Scan for the cell matching the given text and deliver its (x, y) coordinate at center. 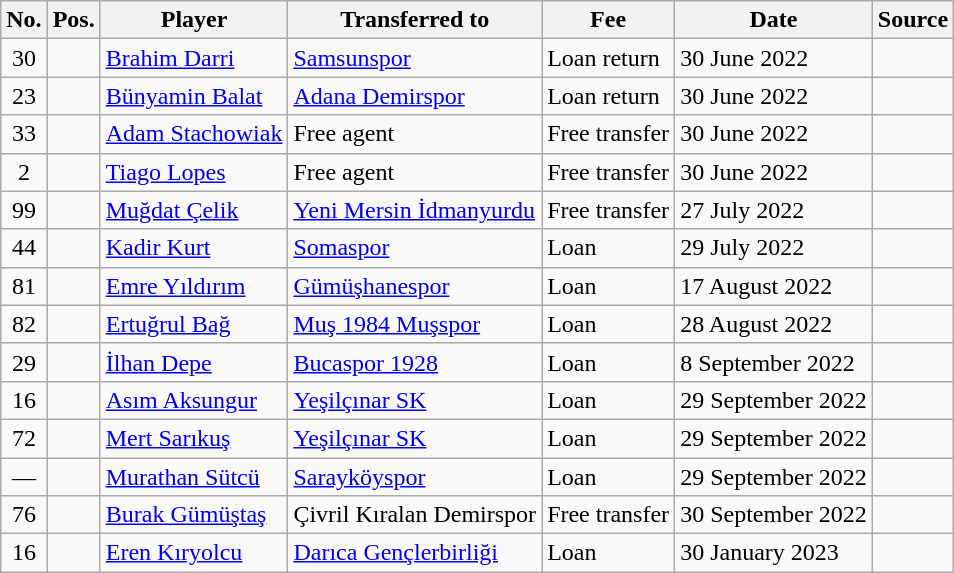
No. (24, 20)
27 July 2022 (774, 210)
8 September 2022 (774, 362)
Fee (608, 20)
33 (24, 134)
72 (24, 438)
29 (24, 362)
Bünyamin Balat (194, 96)
Ertuğrul Bağ (194, 324)
Darıca Gençlerbirliği (415, 553)
44 (24, 248)
76 (24, 515)
Gümüşhanespor (415, 286)
17 August 2022 (774, 286)
30 January 2023 (774, 553)
Samsunspor (415, 58)
99 (24, 210)
Asım Aksungur (194, 400)
Emre Yıldırım (194, 286)
Çivril Kıralan Demirspor (415, 515)
23 (24, 96)
29 July 2022 (774, 248)
Muğdat Çelik (194, 210)
Kadir Kurt (194, 248)
Tiago Lopes (194, 172)
30 (24, 58)
28 August 2022 (774, 324)
— (24, 477)
Yeni Mersin İdmanyurdu (415, 210)
Adana Demirspor (415, 96)
Sarayköyspor (415, 477)
82 (24, 324)
Bucaspor 1928 (415, 362)
Mert Sarıkuş (194, 438)
Muş 1984 Muşspor (415, 324)
Adam Stachowiak (194, 134)
İlhan Depe (194, 362)
30 September 2022 (774, 515)
Burak Gümüştaş (194, 515)
Source (912, 20)
Pos. (74, 20)
Transferred to (415, 20)
Player (194, 20)
Somaspor (415, 248)
Brahim Darri (194, 58)
2 (24, 172)
Date (774, 20)
Eren Kıryolcu (194, 553)
81 (24, 286)
Murathan Sütcü (194, 477)
